Pinpoint the cell where the given text exists, returning its (x, y) midpoint coordinate. 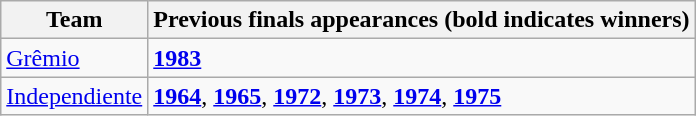
1983 (422, 58)
Independiente (74, 96)
Team (74, 20)
Grêmio (74, 58)
Previous finals appearances (bold indicates winners) (422, 20)
1964, 1965, 1972, 1973, 1974, 1975 (422, 96)
